Provide the (x, y) coordinate of the cell's center where the given text is located.  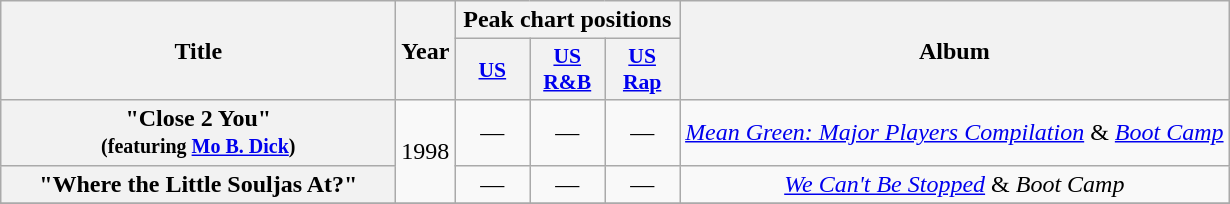
"Where the Little Souljas At?" (198, 184)
Peak chart positions (568, 20)
We Can't Be Stopped & Boot Camp (954, 184)
Year (426, 50)
US (492, 70)
Mean Green: Major Players Compilation & Boot Camp (954, 132)
"Close 2 You"(featuring Mo B. Dick) (198, 132)
Title (198, 50)
USRap (642, 70)
USR&B (568, 70)
Album (954, 50)
1998 (426, 152)
